Detect which cell encompasses the target text, then output its (X, Y) center coordinate. 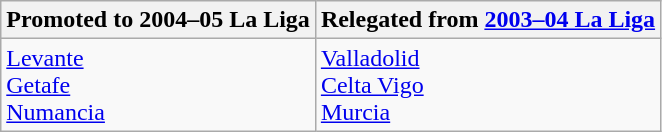
Relegated from 2003–04 La Liga (488, 20)
LevanteGetafeNumancia (158, 85)
ValladolidCelta VigoMurcia (488, 85)
Promoted to 2004–05 La Liga (158, 20)
